Find where the given text appears and provide that cell's center as [x, y] coordinate. 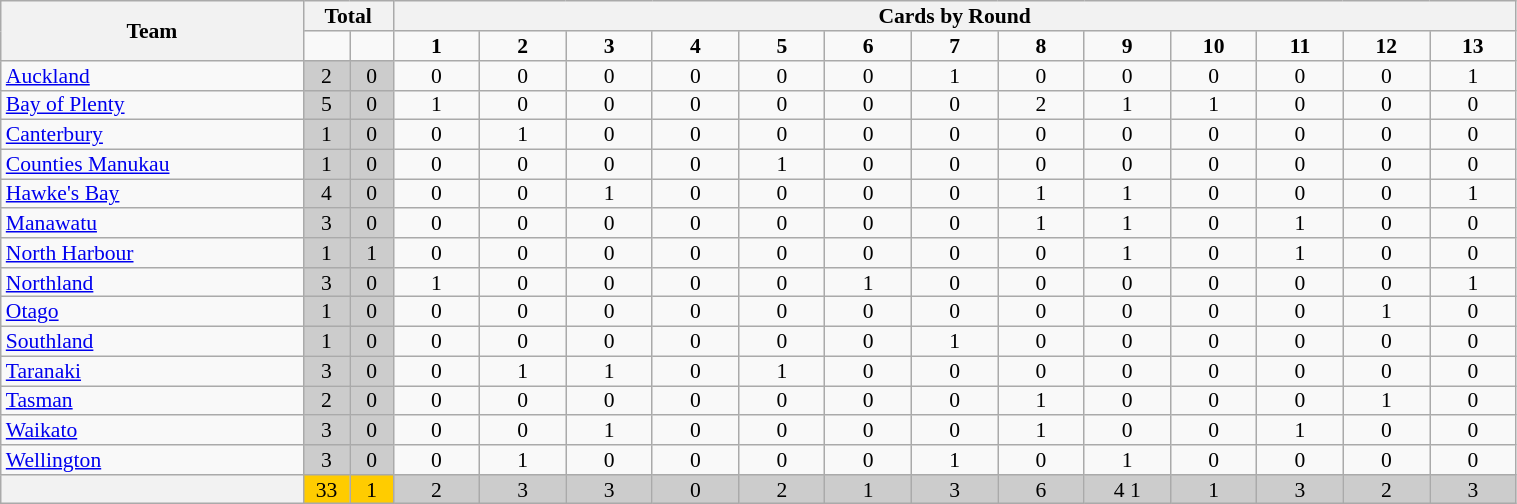
8 [1041, 46]
Otago [152, 312]
Auckland [152, 75]
Bay of Plenty [152, 105]
7 [954, 46]
Counties Manukau [152, 164]
Total [348, 16]
9 [1127, 46]
13 [1473, 46]
10 [1213, 46]
Taranaki [152, 371]
Northland [152, 282]
Cards by Round [954, 16]
4 1 [1127, 489]
Waikato [152, 430]
Southland [152, 341]
Tasman [152, 401]
Manawatu [152, 223]
Team [152, 30]
12 [1386, 46]
Wellington [152, 460]
11 [1300, 46]
33 [326, 489]
Hawke's Bay [152, 194]
Canterbury [152, 135]
North Harbour [152, 253]
